Capture the cell that displays the provided text and extract its (x, y) central coordinate. 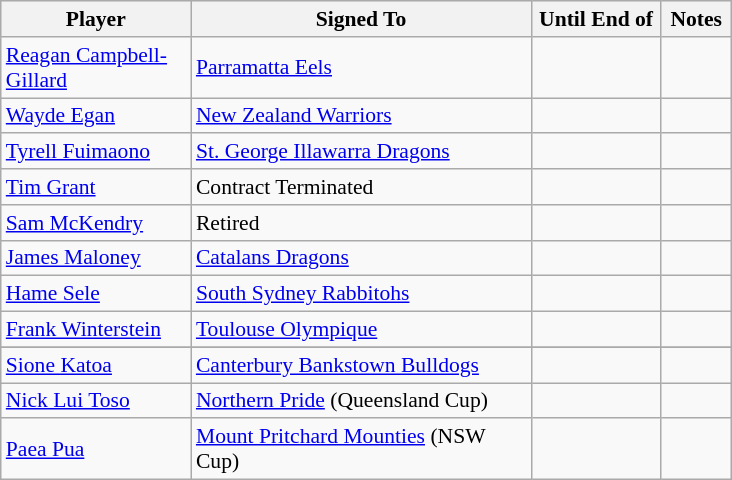
James Maloney (96, 258)
Frank Winterstein (96, 330)
Retired (361, 223)
Contract Terminated (361, 187)
Nick Lui Toso (96, 401)
Signed To (361, 19)
Notes (696, 19)
Catalans Dragons (361, 258)
Mount Pritchard Mounties (NSW Cup) (361, 450)
Northern Pride (Queensland Cup) (361, 401)
Wayde Egan (96, 116)
Hame Sele (96, 294)
Canterbury Bankstown Bulldogs (361, 365)
New Zealand Warriors (361, 116)
Sam McKendry (96, 223)
Until End of (596, 19)
Tim Grant (96, 187)
Toulouse Olympique (361, 330)
St. George Illawarra Dragons (361, 152)
Sione Katoa (96, 365)
Reagan Campbell-Gillard (96, 68)
Parramatta Eels (361, 68)
Paea Pua (96, 450)
South Sydney Rabbitohs (361, 294)
Player (96, 19)
Tyrell Fuimaono (96, 152)
